Search for the cell housing the specified text and yield its (X, Y) center coordinate. 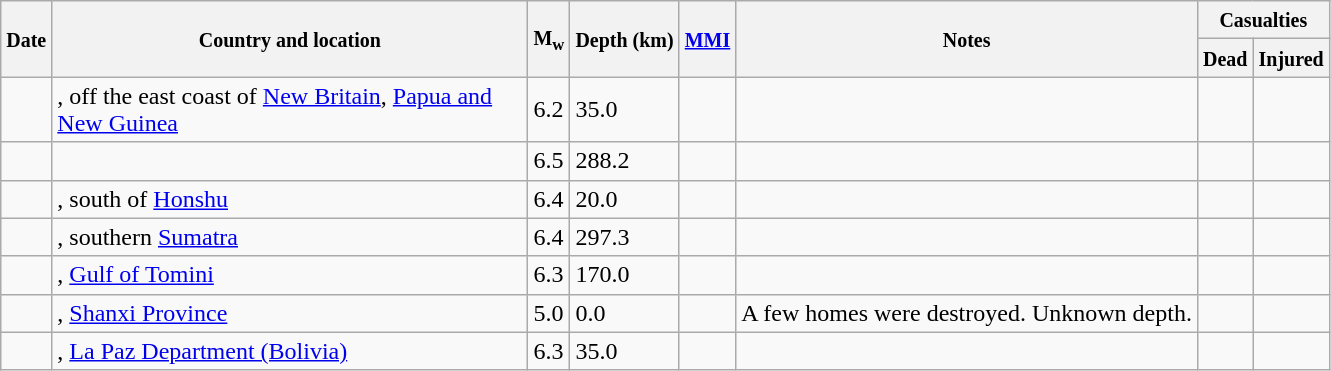
Notes (967, 39)
Country and location (290, 39)
Casualties (1263, 20)
288.2 (624, 161)
, south of Honshu (290, 199)
A few homes were destroyed. Unknown depth. (967, 313)
, southern Sumatra (290, 237)
, off the east coast of New Britain, Papua and New Guinea (290, 110)
Injured (1291, 58)
Dead (1225, 58)
5.0 (549, 313)
, La Paz Department (Bolivia) (290, 351)
MMI (708, 39)
Date (26, 39)
6.2 (549, 110)
297.3 (624, 237)
6.5 (549, 161)
, Gulf of Tomini (290, 275)
, Shanxi Province (290, 313)
20.0 (624, 199)
Mw (549, 39)
0.0 (624, 313)
170.0 (624, 275)
Depth (km) (624, 39)
